Output the (X, Y) coordinate of the center of the cell containing the given text.  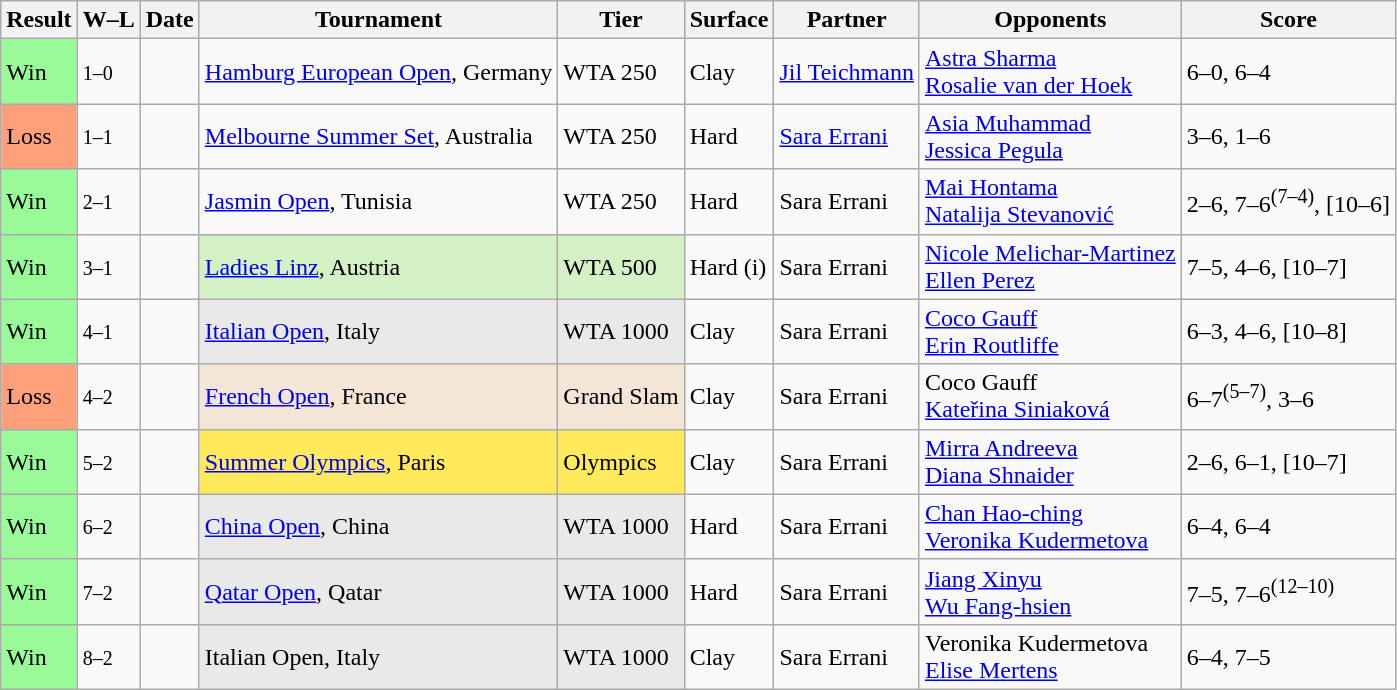
5–2 (108, 462)
Tournament (378, 20)
7–2 (108, 592)
Partner (847, 20)
4–2 (108, 396)
2–6, 7–6(7–4), [10–6] (1288, 202)
8–2 (108, 656)
6–4, 6–4 (1288, 526)
Nicole Melichar-Martinez Ellen Perez (1050, 266)
Qatar Open, Qatar (378, 592)
Summer Olympics, Paris (378, 462)
Grand Slam (621, 396)
1–0 (108, 72)
Veronika Kudermetova Elise Mertens (1050, 656)
1–1 (108, 136)
Jasmin Open, Tunisia (378, 202)
Astra Sharma Rosalie van der Hoek (1050, 72)
WTA 500 (621, 266)
7–5, 7–6(12–10) (1288, 592)
7–5, 4–6, [10–7] (1288, 266)
W–L (108, 20)
3–1 (108, 266)
China Open, China (378, 526)
Surface (729, 20)
Coco Gauff Kateřina Siniaková (1050, 396)
Opponents (1050, 20)
Date (170, 20)
Jiang Xinyu Wu Fang-hsien (1050, 592)
Jil Teichmann (847, 72)
6–0, 6–4 (1288, 72)
Score (1288, 20)
Olympics (621, 462)
Tier (621, 20)
2–6, 6–1, [10–7] (1288, 462)
6–4, 7–5 (1288, 656)
Ladies Linz, Austria (378, 266)
Coco Gauff Erin Routliffe (1050, 332)
Hamburg European Open, Germany (378, 72)
3–6, 1–6 (1288, 136)
French Open, France (378, 396)
4–1 (108, 332)
Mirra Andreeva Diana Shnaider (1050, 462)
6–2 (108, 526)
Result (39, 20)
Melbourne Summer Set, Australia (378, 136)
Asia Muhammad Jessica Pegula (1050, 136)
6–3, 4–6, [10–8] (1288, 332)
6–7(5–7), 3–6 (1288, 396)
Chan Hao-ching Veronika Kudermetova (1050, 526)
Hard (i) (729, 266)
2–1 (108, 202)
Mai Hontama Natalija Stevanović (1050, 202)
